Output the (X, Y) coordinate of the center of the cell containing the given text.  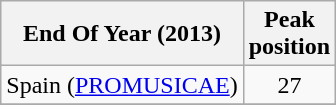
27 (289, 85)
End Of Year (2013) (122, 34)
Spain (PROMUSICAE) (122, 85)
Peakposition (289, 34)
